Find where the given text appears and provide that cell's center as [x, y] coordinate. 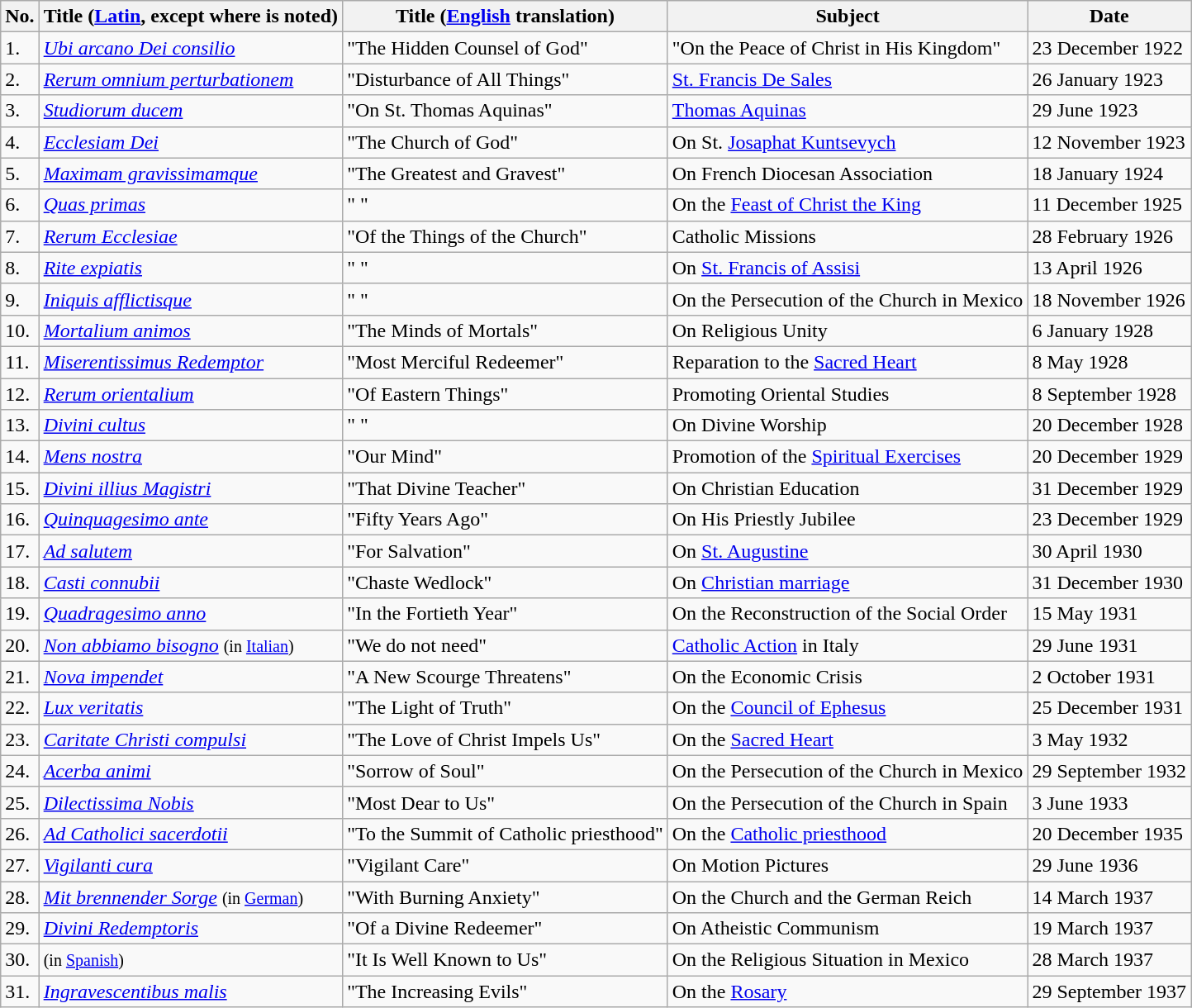
On Motion Pictures [848, 865]
18 November 1926 [1109, 299]
12. [20, 394]
3. [20, 111]
28. [20, 896]
13. [20, 426]
20 December 1929 [1109, 457]
6 January 1928 [1109, 330]
Title (English translation) [506, 17]
28 March 1937 [1109, 960]
Quadragesimo anno [190, 614]
30 April 1930 [1109, 551]
On the Church and the German Reich [848, 896]
"Of a Divine Redeemer" [506, 929]
8. [20, 268]
On the Economic Crisis [848, 677]
8 September 1928 [1109, 394]
On His Priestly Jubilee [848, 520]
23. [20, 739]
Ingravescentibus malis [190, 991]
Non abbiamo bisogno (in Italian) [190, 645]
"With Burning Anxiety" [506, 896]
16. [20, 520]
29 September 1937 [1109, 991]
"Vigilant Care" [506, 865]
Promotion of the Spiritual Exercises [848, 457]
Thomas Aquinas [848, 111]
23 December 1929 [1109, 520]
On Divine Worship [848, 426]
Mens nostra [190, 457]
28 February 1926 [1109, 236]
Nova impendet [190, 677]
Rite expiatis [190, 268]
On the Council of Ephesus [848, 708]
Date [1109, 17]
On St. Francis of Assisi [848, 268]
23 December 1922 [1109, 48]
1. [20, 48]
15 May 1931 [1109, 614]
7. [20, 236]
Catholic Action in Italy [848, 645]
Rerum orientalium [190, 394]
Rerum Ecclesiae [190, 236]
No. [20, 17]
12 November 1923 [1109, 142]
29 June 1936 [1109, 865]
"The Greatest and Gravest" [506, 174]
29 June 1931 [1109, 645]
(in Spanish) [190, 960]
Divini Redemptoris [190, 929]
30. [20, 960]
31 December 1929 [1109, 488]
On St. Josaphat Kuntsevych [848, 142]
17. [20, 551]
21. [20, 677]
"Most Dear to Us" [506, 802]
"For Salvation" [506, 551]
13 April 1926 [1109, 268]
9. [20, 299]
15. [20, 488]
"That Divine Teacher" [506, 488]
"Disturbance of All Things" [506, 79]
Subject [848, 17]
11 December 1925 [1109, 205]
20. [20, 645]
"Sorrow of Soul" [506, 771]
Catholic Missions [848, 236]
"Of the Things of the Church" [506, 236]
6. [20, 205]
"Most Merciful Redeemer" [506, 362]
22. [20, 708]
29 September 1932 [1109, 771]
"On the Peace of Christ in His Kingdom" [848, 48]
On Christian marriage [848, 582]
On the Feast of Christ the King [848, 205]
"To the Summit of Catholic priesthood" [506, 834]
"The Minds of Mortals" [506, 330]
11. [20, 362]
Maximam gravissimamque [190, 174]
3 June 1933 [1109, 802]
Rerum omnium perturbationem [190, 79]
Mit brennender Sorge (in German) [190, 896]
"The Church of God" [506, 142]
Divini cultus [190, 426]
Mortalium animos [190, 330]
20 December 1928 [1109, 426]
Quinquagesimo ante [190, 520]
"The Increasing Evils" [506, 991]
On the Religious Situation in Mexico [848, 960]
18 January 1924 [1109, 174]
"Of Eastern Things" [506, 394]
2 October 1931 [1109, 677]
Casti connubii [190, 582]
"Fifty Years Ago" [506, 520]
Vigilanti cura [190, 865]
4. [20, 142]
On the Rosary [848, 991]
Ad salutem [190, 551]
31 December 1930 [1109, 582]
Caritate Christi compulsi [190, 739]
Lux veritatis [190, 708]
Title (Latin, except where is noted) [190, 17]
Iniquis afflictisque [190, 299]
Acerba animi [190, 771]
"The Love of Christ Impels Us" [506, 739]
5. [20, 174]
On Atheistic Communism [848, 929]
"Our Mind" [506, 457]
On St. Augustine [848, 551]
Ecclesiam Dei [190, 142]
Dilectissima Nobis [190, 802]
"It Is Well Known to Us" [506, 960]
25. [20, 802]
"The Hidden Counsel of God" [506, 48]
On French Diocesan Association [848, 174]
24. [20, 771]
Studiorum ducem [190, 111]
On the Catholic priesthood [848, 834]
3 May 1932 [1109, 739]
18. [20, 582]
26. [20, 834]
Quas primas [190, 205]
10. [20, 330]
"The Light of Truth" [506, 708]
Miserentissimus Redemptor [190, 362]
Promoting Oriental Studies [848, 394]
2. [20, 79]
On the Persecution of the Church in Spain [848, 802]
14 March 1937 [1109, 896]
Divini illius Magistri [190, 488]
St. Francis De Sales [848, 79]
"We do not need" [506, 645]
29 June 1923 [1109, 111]
Ad Catholici sacerdotii [190, 834]
29. [20, 929]
On the Reconstruction of the Social Order [848, 614]
31. [20, 991]
On Religious Unity [848, 330]
8 May 1928 [1109, 362]
Ubi arcano Dei consilio [190, 48]
19 March 1937 [1109, 929]
"A New Scourge Threatens" [506, 677]
27. [20, 865]
On Christian Education [848, 488]
"On St. Thomas Aquinas" [506, 111]
20 December 1935 [1109, 834]
14. [20, 457]
19. [20, 614]
26 January 1923 [1109, 79]
On the Sacred Heart [848, 739]
"Chaste Wedlock" [506, 582]
25 December 1931 [1109, 708]
Reparation to the Sacred Heart [848, 362]
"In the Fortieth Year" [506, 614]
